Locate the cell with the specified text and output its [X, Y] center coordinate. 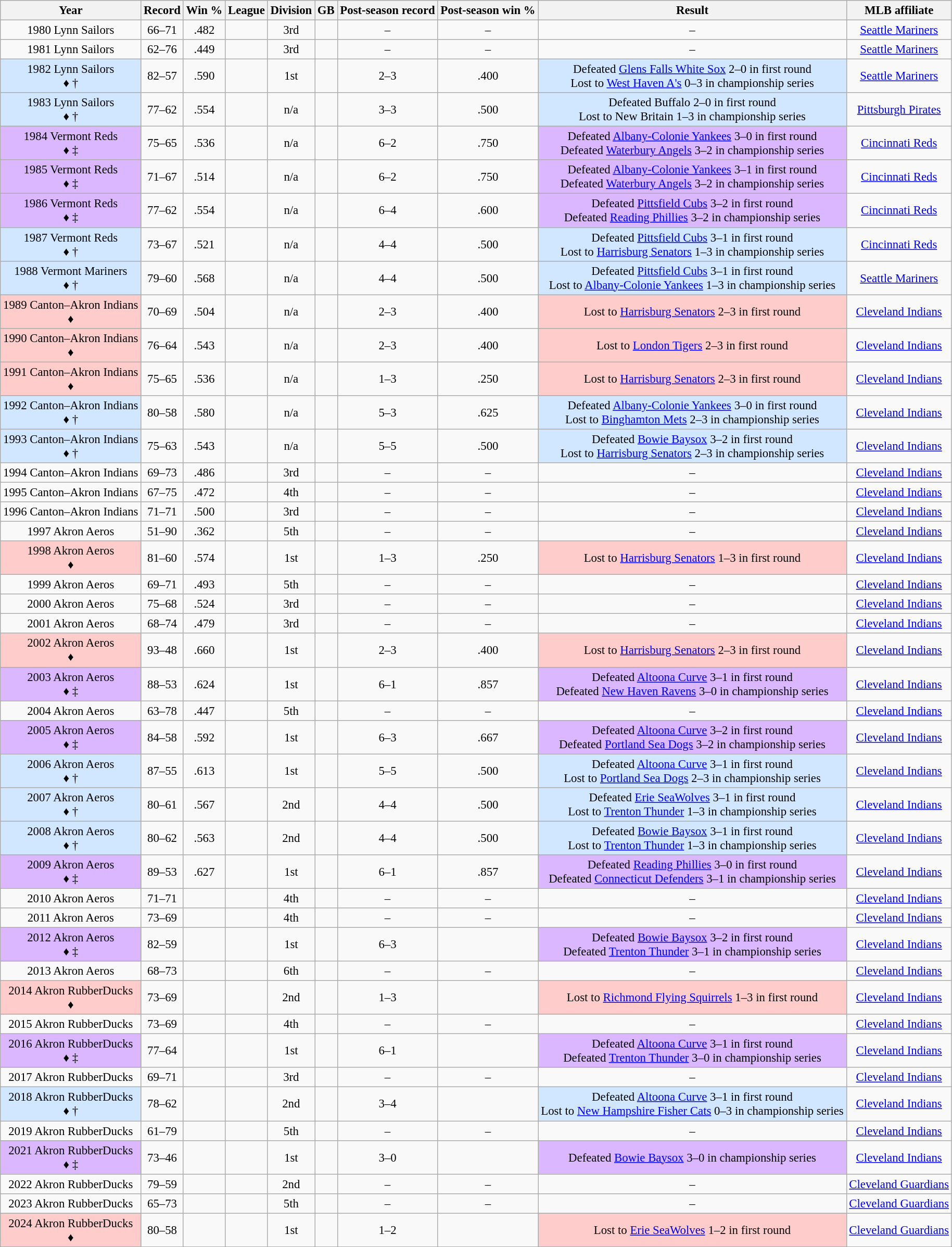
.362 [204, 532]
3–4 [387, 1104]
2019 Akron RubberDucks [71, 1131]
2000 Akron Aeros [71, 604]
65–73 [162, 1203]
80–61 [162, 805]
79–59 [162, 1184]
.667 [488, 737]
Defeated Reading Phillies 3–0 in first roundDefeated Connecticut Defenders 3–1 in championship series [692, 872]
1987 Vermont Reds♦ † [71, 245]
2021 Akron RubberDucks♦ ‡ [71, 1157]
1990 Canton–Akron Indians♦ [71, 345]
.574 [204, 558]
.521 [204, 245]
Result [692, 10]
69–73 [162, 473]
1989 Canton–Akron Indians♦ [71, 311]
2009 Akron Aeros♦ ‡ [71, 872]
Lost to Richmond Flying Squirrels 1–3 in first round [692, 998]
Defeated Pittsfield Cubs 3–1 in first roundLost to Harrisburg Senators 1–3 in championship series [692, 245]
68–73 [162, 971]
Defeated Bowie Baysox 3–1 in first roundLost to Trenton Thunder 1–3 in championship series [692, 838]
.493 [204, 585]
6–4 [387, 210]
2008 Akron Aeros♦ † [71, 838]
66–71 [162, 30]
2016 Akron RubberDucks♦ ‡ [71, 1051]
GB [326, 10]
Pittsburgh Pirates [899, 109]
Defeated Altoona Curve 3–1 in first roundDefeated Trenton Thunder 3–0 in championship series [692, 1051]
88–53 [162, 684]
Defeated Altoona Curve 3–1 in first roundDefeated New Haven Ravens 3–0 in championship series [692, 684]
.567 [204, 805]
2001 Akron Aeros [71, 624]
1–2 [387, 1230]
.479 [204, 624]
Record [162, 10]
2007 Akron Aeros♦ † [71, 805]
MLB affiliate [899, 10]
67–75 [162, 492]
73–67 [162, 245]
.660 [204, 651]
Lost to London Tigers 2–3 in first round [692, 345]
5–3 [387, 412]
80–62 [162, 838]
2015 Akron RubberDucks [71, 1024]
Defeated Bowie Baysox 3–0 in championship series [692, 1157]
81–60 [162, 558]
1995 Canton–Akron Indians [71, 492]
82–59 [162, 944]
1981 Lynn Sailors [71, 49]
2004 Akron Aeros [71, 711]
1993 Canton–Akron Indians♦ † [71, 446]
1982 Lynn Sailors♦ † [71, 76]
1998 Akron Aeros♦ [71, 558]
Defeated Buffalo 2–0 in first roundLost to New Britain 1–3 in championship series [692, 109]
87–55 [162, 771]
84–58 [162, 737]
Post-season win % [488, 10]
1984 Vermont Reds♦ ‡ [71, 144]
.624 [204, 684]
1986 Vermont Reds♦ ‡ [71, 210]
3–0 [387, 1157]
League [247, 10]
68–74 [162, 624]
Defeated Erie SeaWolves 3–1 in first roundLost to Trenton Thunder 1–3 in championship series [692, 805]
70–69 [162, 311]
93–48 [162, 651]
1980 Lynn Sailors [71, 30]
.613 [204, 771]
71–67 [162, 177]
78–62 [162, 1104]
.486 [204, 473]
.592 [204, 737]
Post-season record [387, 10]
Defeated Albany-Colonie Yankees 3–0 in first roundDefeated Waterbury Angels 3–2 in championship series [692, 144]
.514 [204, 177]
Year [71, 10]
2018 Akron RubberDucks♦ † [71, 1104]
Defeated Pittsfield Cubs 3–1 in first roundLost to Albany-Colonie Yankees 1–3 in championship series [692, 278]
61–79 [162, 1131]
2013 Akron Aeros [71, 971]
Defeated Pittsfield Cubs 3–2 in first roundDefeated Reading Phillies 3–2 in championship series [692, 210]
Defeated Altoona Curve 3–1 in first roundLost to Portland Sea Dogs 2–3 in championship series [692, 771]
Defeated Bowie Baysox 3–2 in first roundLost to Harrisburg Senators 2–3 in championship series [692, 446]
89–53 [162, 872]
.568 [204, 278]
Defeated Albany-Colonie Yankees 3–1 in first roundDefeated Waterbury Angels 3–2 in championship series [692, 177]
2011 Akron Aeros [71, 918]
2017 Akron RubberDucks [71, 1077]
1988 Vermont Mariners♦ † [71, 278]
Lost to Erie SeaWolves 1–2 in first round [692, 1230]
2014 Akron RubberDucks♦ [71, 998]
2022 Akron RubberDucks [71, 1184]
1996 Canton–Akron Indians [71, 512]
Defeated Glens Falls White Sox 2–0 in first roundLost to West Haven A's 0–3 in championship series [692, 76]
Division [291, 10]
51–90 [162, 532]
.449 [204, 49]
2005 Akron Aeros♦ ‡ [71, 737]
62–76 [162, 49]
.580 [204, 412]
82–57 [162, 76]
.447 [204, 711]
Defeated Bowie Baysox 3–2 in first roundDefeated Trenton Thunder 3–1 in championship series [692, 944]
.482 [204, 30]
Defeated Altoona Curve 3–2 in first roundDefeated Portland Sea Dogs 3–2 in championship series [692, 737]
1991 Canton–Akron Indians♦ [71, 379]
75–68 [162, 604]
.504 [204, 311]
6th [291, 971]
75–63 [162, 446]
.590 [204, 76]
1997 Akron Aeros [71, 532]
Defeated Altoona Curve 3–1 in first roundLost to New Hampshire Fisher Cats 0–3 in championship series [692, 1104]
2024 Akron RubberDucks♦ [71, 1230]
3–3 [387, 109]
1999 Akron Aeros [71, 585]
77–64 [162, 1051]
Win % [204, 10]
79–60 [162, 278]
73–46 [162, 1157]
.563 [204, 838]
Lost to Harrisburg Senators 1–3 in first round [692, 558]
.600 [488, 210]
.524 [204, 604]
.625 [488, 412]
1994 Canton–Akron Indians [71, 473]
1985 Vermont Reds♦ ‡ [71, 177]
76–64 [162, 345]
2003 Akron Aeros♦ ‡ [71, 684]
2002 Akron Aeros♦ [71, 651]
2010 Akron Aeros [71, 898]
1983 Lynn Sailors♦ † [71, 109]
2023 Akron RubberDucks [71, 1203]
2006 Akron Aeros♦ † [71, 771]
2012 Akron Aeros♦ ‡ [71, 944]
.627 [204, 872]
63–78 [162, 711]
.472 [204, 492]
Defeated Albany-Colonie Yankees 3–0 in first roundLost to Binghamton Mets 2–3 in championship series [692, 412]
1992 Canton–Akron Indians♦ † [71, 412]
